Find where the given text appears and provide that cell's center as [x, y] coordinate. 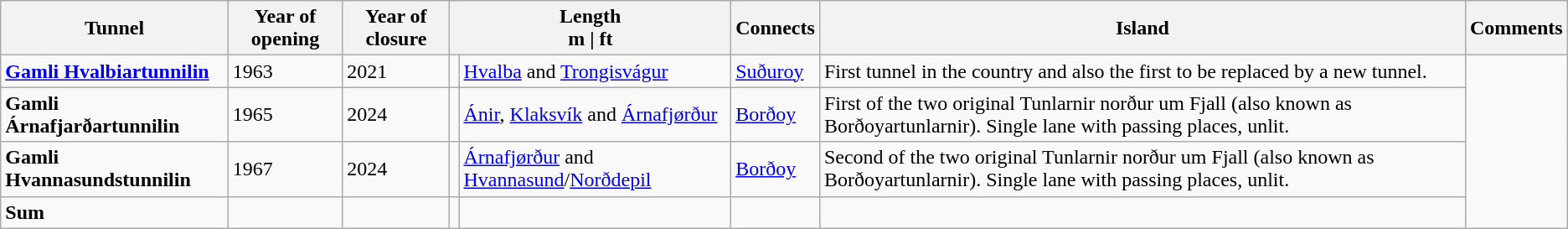
Gamli Árnafjarðartunnilin [114, 114]
First of the two original Tunlarnir norður um Fjall (also known as Borðoyartunlarnir). Single lane with passing places, unlit. [1142, 114]
1963 [285, 71]
Hvalba and Trongisvágur [595, 71]
Comments [1516, 29]
Year of closure [396, 29]
First tunnel in the country and also the first to be replaced by a new tunnel. [1142, 71]
Gamli Hvalbiartunnilin [114, 71]
Second of the two original Tunlarnir norður um Fjall (also known as Borðoyartunlarnir). Single lane with passing places, unlit. [1142, 169]
Island [1142, 29]
2021 [396, 71]
Sum [114, 212]
1965 [285, 114]
Ánir, Klaksvík and Árnafjørður [595, 114]
Connects [776, 29]
Árnafjørður and Hvannasund/Norðdepil [595, 169]
Tunnel [114, 29]
Year of opening [285, 29]
1967 [285, 169]
Gamli Hvannasundstunnilin [114, 169]
Suðuroy [776, 71]
Lengthm | ft [591, 29]
